Scan for the cell matching the given text and deliver its (x, y) coordinate at center. 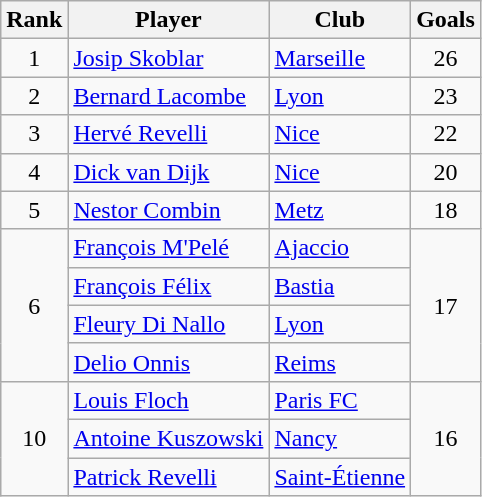
Club (340, 20)
4 (34, 172)
Fleury Di Nallo (168, 324)
François Félix (168, 286)
3 (34, 134)
Player (168, 20)
Goals (446, 20)
Reims (340, 362)
16 (446, 438)
Josip Skoblar (168, 58)
Rank (34, 20)
Nestor Combin (168, 210)
1 (34, 58)
Hervé Revelli (168, 134)
Patrick Revelli (168, 477)
Ajaccio (340, 248)
18 (446, 210)
Antoine Kuszowski (168, 438)
10 (34, 438)
Dick van Dijk (168, 172)
20 (446, 172)
2 (34, 96)
23 (446, 96)
5 (34, 210)
6 (34, 305)
Bernard Lacombe (168, 96)
Metz (340, 210)
Paris FC (340, 400)
26 (446, 58)
Nancy (340, 438)
Delio Onnis (168, 362)
Saint-Étienne (340, 477)
François M'Pelé (168, 248)
Louis Floch (168, 400)
Bastia (340, 286)
Marseille (340, 58)
17 (446, 305)
22 (446, 134)
